Search for the cell housing the specified text and yield its (x, y) center coordinate. 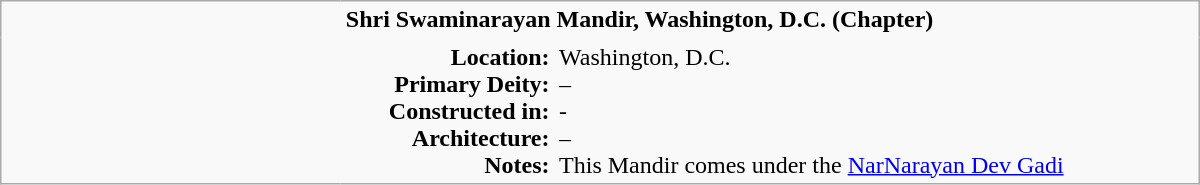
Shri Swaminarayan Mandir, Washington, D.C. (Chapter) (770, 20)
Washington, D.C. – - – This Mandir comes under the NarNarayan Dev Gadi (876, 110)
Location:Primary Deity:Constructed in:Architecture:Notes: (448, 110)
